Capture the cell that displays the provided text and extract its [x, y] central coordinate. 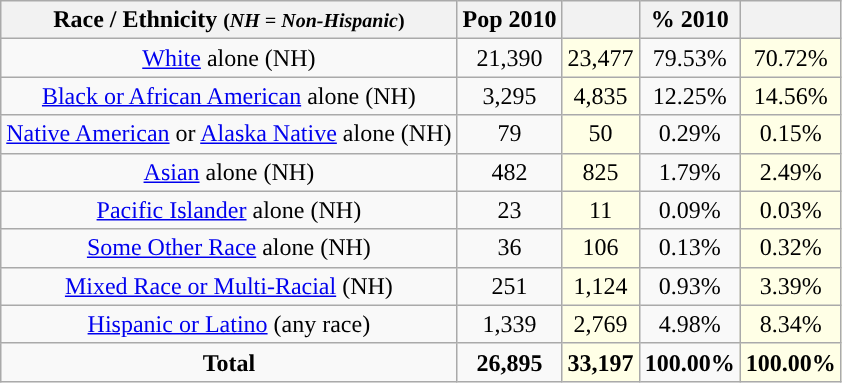
12.25% [690, 96]
Race / Ethnicity (NH = Non-Hispanic) [229, 20]
Total [229, 362]
14.56% [790, 96]
Hispanic or Latino (any race) [229, 324]
1,339 [510, 324]
23 [510, 210]
825 [600, 172]
251 [510, 286]
11 [600, 210]
% 2010 [690, 20]
Some Other Race alone (NH) [229, 248]
2,769 [600, 324]
0.03% [790, 210]
Pacific Islander alone (NH) [229, 210]
Asian alone (NH) [229, 172]
0.09% [690, 210]
8.34% [790, 324]
0.32% [790, 248]
Pop 2010 [510, 20]
3.39% [790, 286]
23,477 [600, 58]
33,197 [600, 362]
21,390 [510, 58]
26,895 [510, 362]
106 [600, 248]
36 [510, 248]
79.53% [690, 58]
482 [510, 172]
1,124 [600, 286]
Mixed Race or Multi-Racial (NH) [229, 286]
0.13% [690, 248]
White alone (NH) [229, 58]
50 [600, 134]
0.93% [690, 286]
79 [510, 134]
0.15% [790, 134]
0.29% [690, 134]
1.79% [690, 172]
2.49% [790, 172]
Native American or Alaska Native alone (NH) [229, 134]
3,295 [510, 96]
70.72% [790, 58]
4,835 [600, 96]
4.98% [690, 324]
Black or African American alone (NH) [229, 96]
